Return [x, y] of the center of cell containing provided text 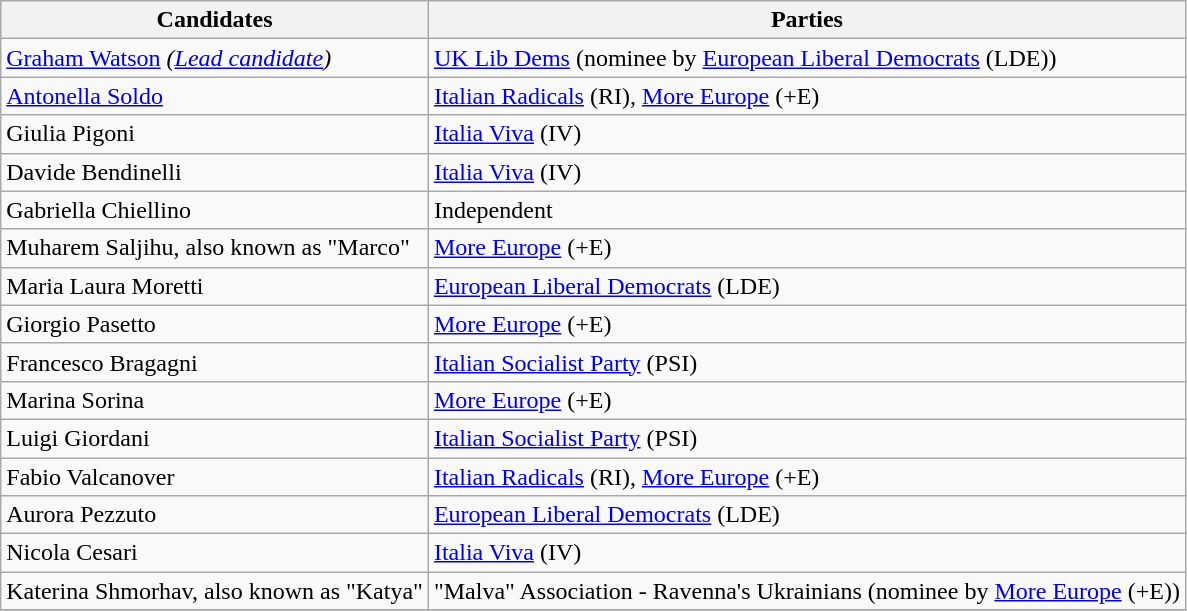
Davide Bendinelli [215, 172]
Nicola Cesari [215, 553]
Fabio Valcanover [215, 477]
Candidates [215, 20]
Francesco Bragagni [215, 362]
Luigi Giordani [215, 438]
Independent [806, 210]
Gabriella Chiellino [215, 210]
"Malva" Association - Ravenna's Ukrainians (nominee by More Europe (+E)) [806, 591]
Graham Watson (Lead candidate) [215, 58]
Maria Laura Moretti [215, 286]
Antonella Soldo [215, 96]
Marina Sorina [215, 400]
Katerina Shmorhav, also known as "Katya" [215, 591]
Parties [806, 20]
Giulia Pigoni [215, 134]
UK Lib Dems (nominee by European Liberal Democrats (LDE)) [806, 58]
Aurora Pezzuto [215, 515]
Giorgio Pasetto [215, 324]
Muharem Saljihu, also known as "Marco" [215, 248]
